Capture the cell that displays the provided text and extract its (x, y) central coordinate. 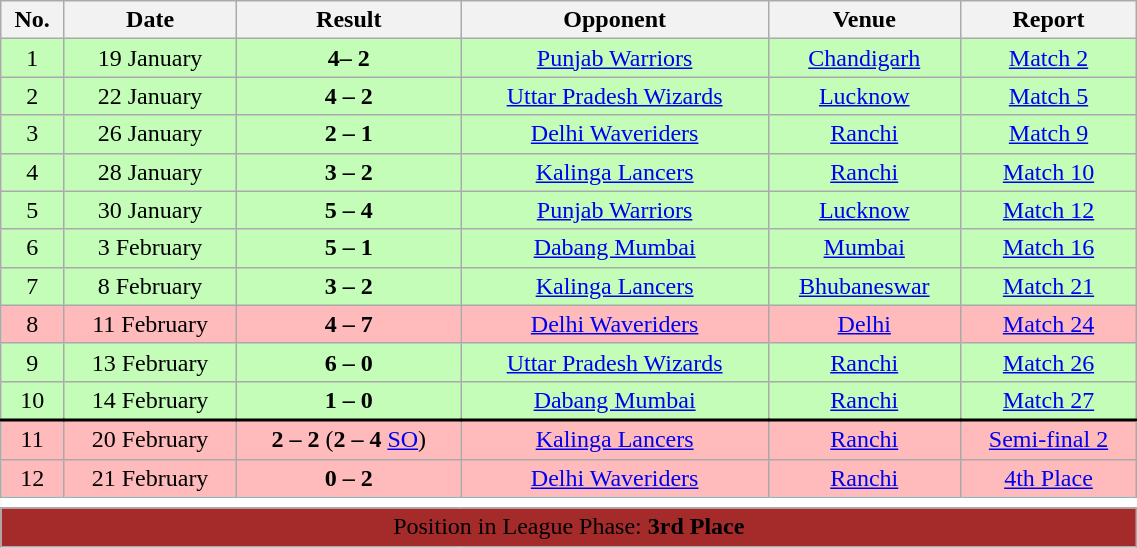
5 – 1 (349, 248)
5 (32, 210)
Report (1048, 20)
10 (32, 400)
Venue (864, 20)
4– 2 (349, 58)
1 – 0 (349, 400)
13 February (150, 362)
2 – 1 (349, 134)
Match 10 (1048, 172)
Opponent (614, 20)
4 – 2 (349, 96)
4 (32, 172)
28 January (150, 172)
5 – 4 (349, 210)
8 February (150, 286)
Match 12 (1048, 210)
1 (32, 58)
Delhi (864, 324)
Match 9 (1048, 134)
Mumbai (864, 248)
Match 24 (1048, 324)
21 February (150, 478)
30 January (150, 210)
Chandigarh (864, 58)
7 (32, 286)
Semi-final 2 (1048, 440)
Match 26 (1048, 362)
Match 27 (1048, 400)
Bhubaneswar (864, 286)
Match 2 (1048, 58)
9 (32, 362)
20 February (150, 440)
6 – 0 (349, 362)
2 – 2 (2 – 4 SO) (349, 440)
0 – 2 (349, 478)
Position in League Phase: 3rd Place (569, 527)
11 (32, 440)
2 (32, 96)
26 January (150, 134)
Match 5 (1048, 96)
4 – 7 (349, 324)
14 February (150, 400)
11 February (150, 324)
6 (32, 248)
19 January (150, 58)
Match 21 (1048, 286)
No. (32, 20)
3 (32, 134)
Match 16 (1048, 248)
Date (150, 20)
4th Place (1048, 478)
8 (32, 324)
12 (32, 478)
22 January (150, 96)
Result (349, 20)
3 February (150, 248)
